Pinpoint the cell where the given text exists, returning its [x, y] midpoint coordinate. 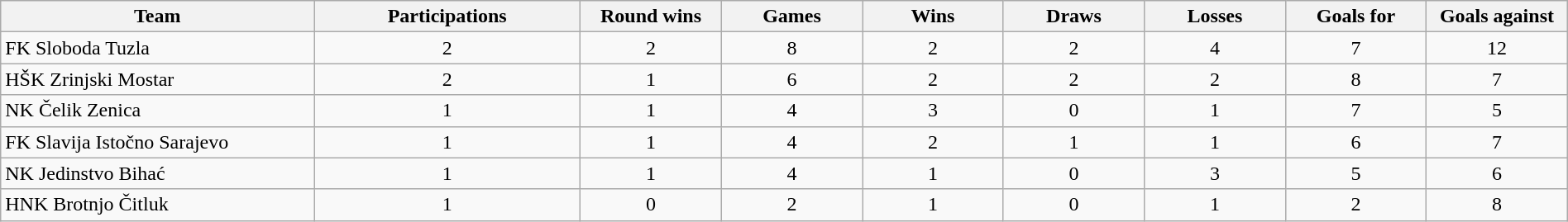
Wins [933, 17]
Round wins [651, 17]
Goals against [1497, 17]
Team [157, 17]
12 [1497, 48]
HŠK Zrinjski Mostar [157, 79]
Draws [1073, 17]
HNK Brotnjo Čitluk [157, 205]
FK Sloboda Tuzla [157, 48]
NK Jedinstvo Bihać [157, 173]
NK Čelik Zenica [157, 111]
Goals for [1355, 17]
FK Slavija Istočno Sarajevo [157, 142]
Losses [1215, 17]
Games [791, 17]
Participations [447, 17]
